Capture the cell that displays the provided text and extract its [x, y] central coordinate. 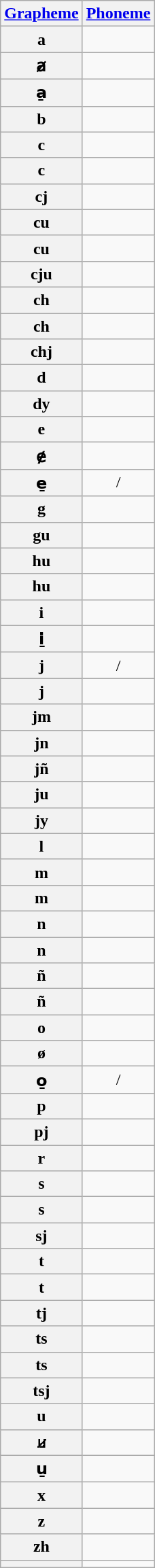
pj [41, 1132]
zh [41, 1547]
u [41, 1416]
cj [41, 196]
ø [41, 1053]
d [41, 378]
b [41, 119]
ɇ [41, 456]
tsj [41, 1391]
cju [41, 274]
ꞹ [41, 1442]
a̱ [41, 92]
i [41, 612]
e̱ [41, 483]
tj [41, 1313]
sj [41, 1236]
jm [41, 717]
ⱥ [41, 66]
jñ [41, 769]
e [41, 430]
Phoneme [118, 14]
g [41, 509]
o̱ [41, 1080]
gu [41, 535]
jy [41, 820]
x [41, 1495]
i̱ [41, 639]
l [41, 846]
Grapheme [41, 14]
p [41, 1106]
ju [41, 795]
u̱ [41, 1469]
a [41, 39]
o [41, 1028]
dy [41, 404]
chj [41, 352]
r [41, 1157]
z [41, 1521]
jn [41, 743]
